For the text-containing cell, return its midpoint in (X, Y) coordinate format. 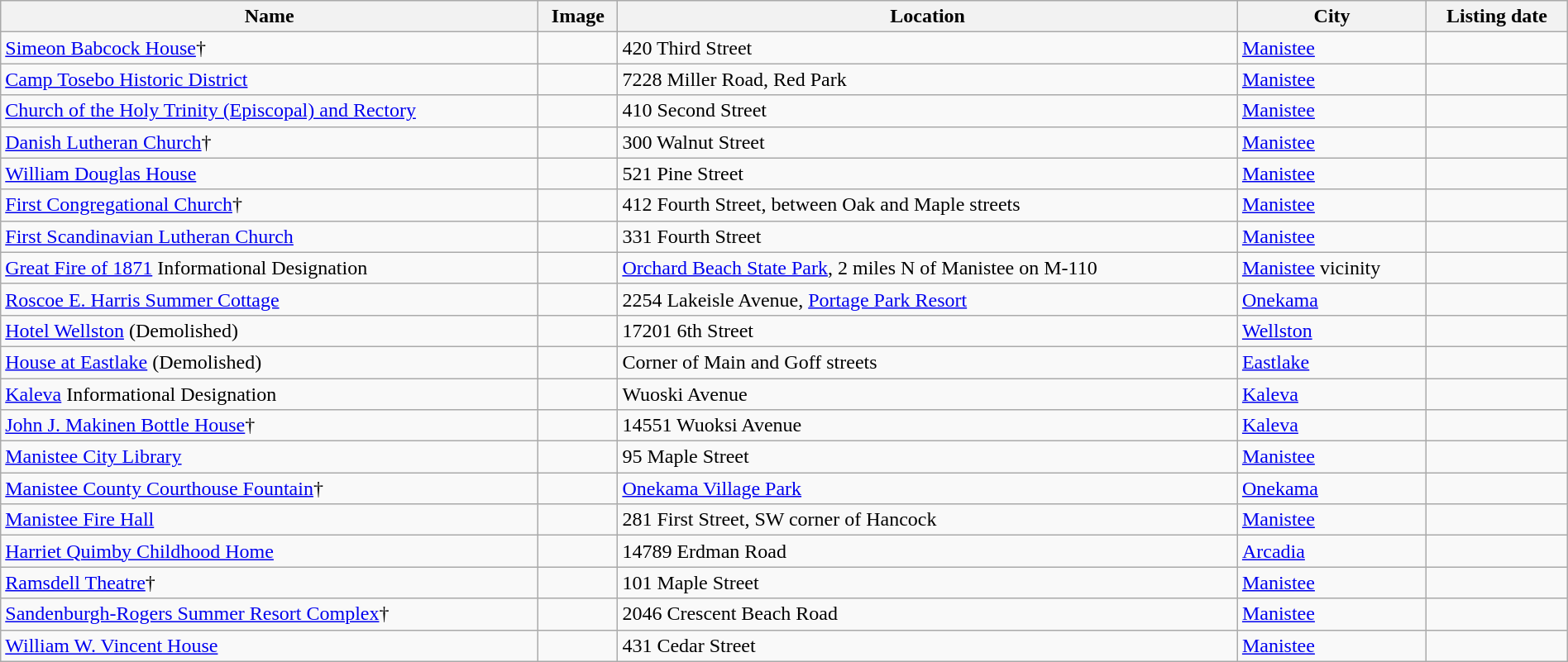
Simeon Babcock House† (270, 48)
431 Cedar Street (928, 645)
Arcadia (1331, 551)
Kaleva Informational Designation (270, 394)
300 Walnut Street (928, 142)
101 Maple Street (928, 583)
Sandenburgh-Rogers Summer Resort Complex† (270, 614)
14551 Wuoksi Avenue (928, 426)
Danish Lutheran Church† (270, 142)
Manistee County Courthouse Fountain† (270, 488)
Manistee City Library (270, 457)
281 First Street, SW corner of Hancock (928, 520)
14789 Erdman Road (928, 551)
95 Maple Street (928, 457)
7228 Miller Road, Red Park (928, 79)
Eastlake (1331, 362)
2046 Crescent Beach Road (928, 614)
House at Eastlake (Demolished) (270, 362)
410 Second Street (928, 111)
William Douglas House (270, 174)
2254 Lakeisle Avenue, Portage Park Resort (928, 299)
Manistee vicinity (1331, 268)
William W. Vincent House (270, 645)
First Congregational Church† (270, 205)
331 Fourth Street (928, 236)
412 Fourth Street, between Oak and Maple streets (928, 205)
17201 6th Street (928, 331)
Hotel Wellston (Demolished) (270, 331)
Harriet Quimby Childhood Home (270, 551)
Onekama Village Park (928, 488)
Wellston (1331, 331)
Wuoski Avenue (928, 394)
First Scandinavian Lutheran Church (270, 236)
City (1331, 17)
Ramsdell Theatre† (270, 583)
Great Fire of 1871 Informational Designation (270, 268)
Church of the Holy Trinity (Episcopal) and Rectory (270, 111)
Orchard Beach State Park, 2 miles N of Manistee on M-110 (928, 268)
Listing date (1497, 17)
John J. Makinen Bottle House† (270, 426)
Camp Tosebo Historic District (270, 79)
Corner of Main and Goff streets (928, 362)
521 Pine Street (928, 174)
420 Third Street (928, 48)
Manistee Fire Hall (270, 520)
Image (578, 17)
Name (270, 17)
Location (928, 17)
Roscoe E. Harris Summer Cottage (270, 299)
